Capture the cell that displays the provided text and extract its [X, Y] central coordinate. 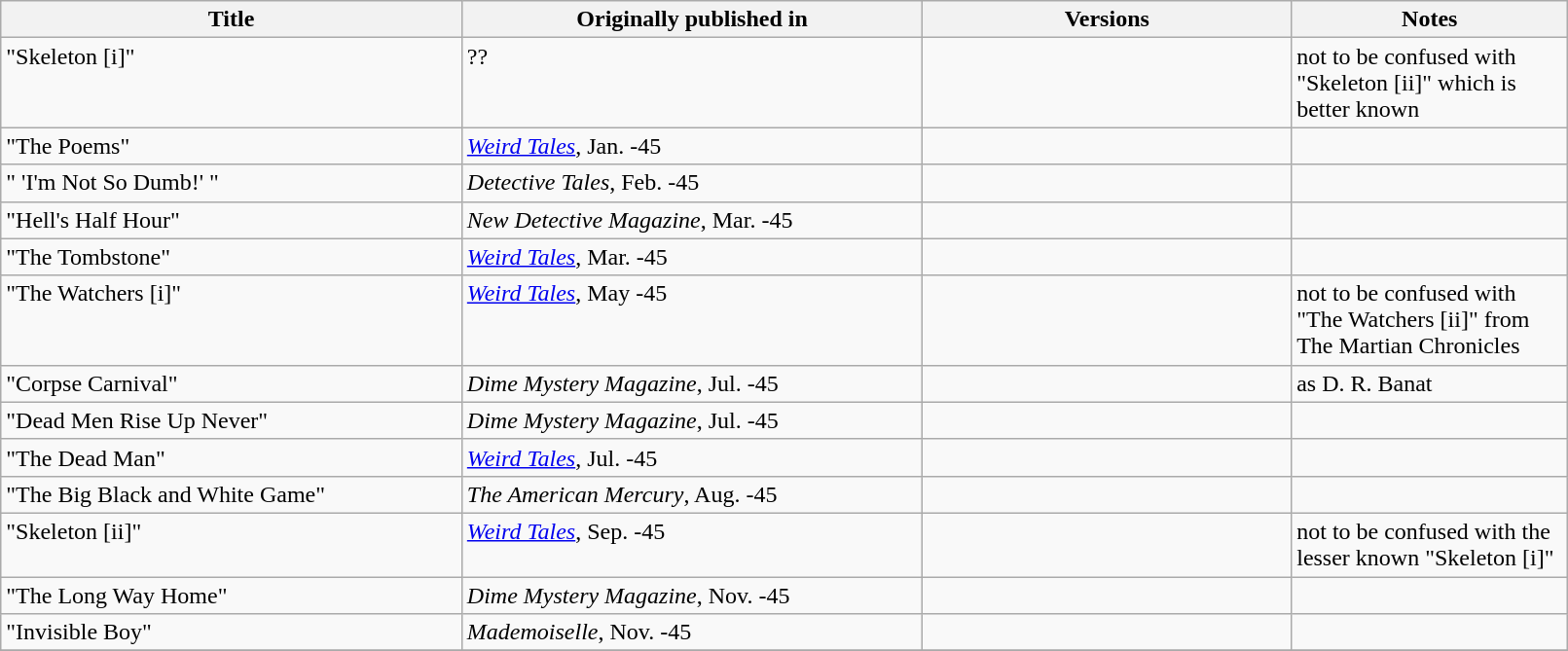
Detective Tales, Feb. -45 [692, 183]
not to be confused with "Skeleton [ii]" which is better known [1430, 83]
"The Watchers [i]" [232, 320]
Title [232, 19]
"Hell's Half Hour" [232, 220]
Dime Mystery Magazine, Nov. -45 [692, 595]
New Detective Magazine, Mar. -45 [692, 220]
Notes [1430, 19]
" 'I'm Not So Dumb!' " [232, 183]
Weird Tales, Mar. -45 [692, 257]
"Skeleton [i]" [232, 83]
not to be confused with "The Watchers [ii]" from The Martian Chronicles [1430, 320]
Originally published in [692, 19]
"Skeleton [ii]" [232, 545]
"Dead Men Rise Up Never" [232, 420]
Weird Tales, Sep. -45 [692, 545]
"The Tombstone" [232, 257]
Weird Tales, Jul. -45 [692, 457]
?? [692, 83]
"Corpse Carnival" [232, 383]
"Invisible Boy" [232, 633]
"The Big Black and White Game" [232, 494]
"The Poems" [232, 146]
Weird Tales, Jan. -45 [692, 146]
"The Long Way Home" [232, 595]
Mademoiselle, Nov. -45 [692, 633]
The American Mercury, Aug. -45 [692, 494]
Weird Tales, May -45 [692, 320]
as D. R. Banat [1430, 383]
not to be confused with the lesser known "Skeleton [i]" [1430, 545]
Versions [1108, 19]
"The Dead Man" [232, 457]
